Return the [X, Y] coordinate for the center point of the cell that contains the specified text.  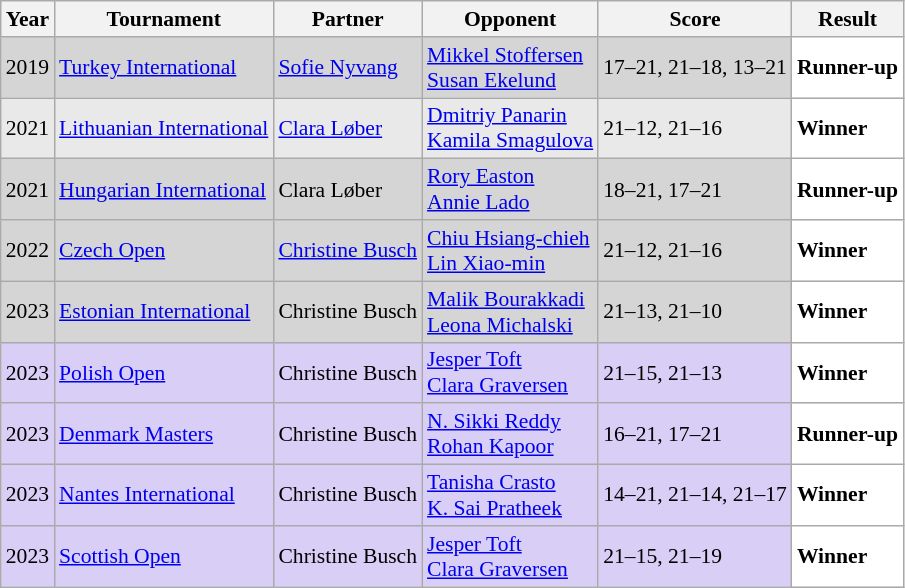
Score [695, 19]
Opponent [510, 19]
17–21, 21–18, 13–21 [695, 68]
Polish Open [164, 372]
Rory Easton Annie Lado [510, 190]
21–15, 21–19 [695, 556]
2019 [28, 68]
Estonian International [164, 312]
Year [28, 19]
Dmitriy Panarin Kamila Smagulova [510, 128]
14–21, 21–14, 21–17 [695, 496]
Turkey International [164, 68]
21–15, 21–13 [695, 372]
18–21, 17–21 [695, 190]
Tournament [164, 19]
2022 [28, 250]
Denmark Masters [164, 434]
Tanisha Crasto K. Sai Pratheek [510, 496]
Nantes International [164, 496]
21–13, 21–10 [695, 312]
Hungarian International [164, 190]
Lithuanian International [164, 128]
Mikkel Stoffersen Susan Ekelund [510, 68]
Result [848, 19]
Scottish Open [164, 556]
Malik Bourakkadi Leona Michalski [510, 312]
16–21, 17–21 [695, 434]
Chiu Hsiang-chieh Lin Xiao-min [510, 250]
Czech Open [164, 250]
N. Sikki Reddy Rohan Kapoor [510, 434]
Partner [348, 19]
Sofie Nyvang [348, 68]
